Output the (x, y) coordinate of the center of the cell containing the given text.  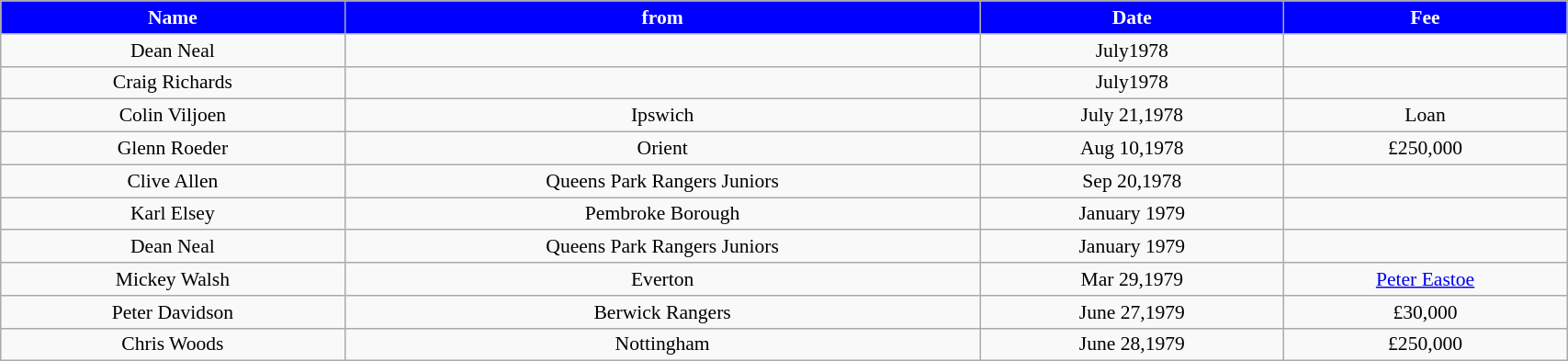
June 27,1979 (1132, 312)
Everton (662, 279)
Peter Davidson (173, 312)
Peter Eastoe (1425, 279)
Name (173, 17)
Fee (1425, 17)
from (662, 17)
Colin Viljoen (173, 116)
Karl Elsey (173, 214)
Glenn Roeder (173, 149)
July 21,1978 (1132, 116)
June 28,1979 (1132, 344)
Date (1132, 17)
Loan (1425, 116)
Berwick Rangers (662, 312)
Ipswich (662, 116)
Mar 29,1979 (1132, 279)
Aug 10,1978 (1132, 149)
Orient (662, 149)
Mickey Walsh (173, 279)
Clive Allen (173, 181)
Pembroke Borough (662, 214)
Chris Woods (173, 344)
£30,000 (1425, 312)
Nottingham (662, 344)
Craig Richards (173, 83)
Sep 20,1978 (1132, 181)
